Identify which cell holds the provided text, then report its (X, Y) central coordinate. 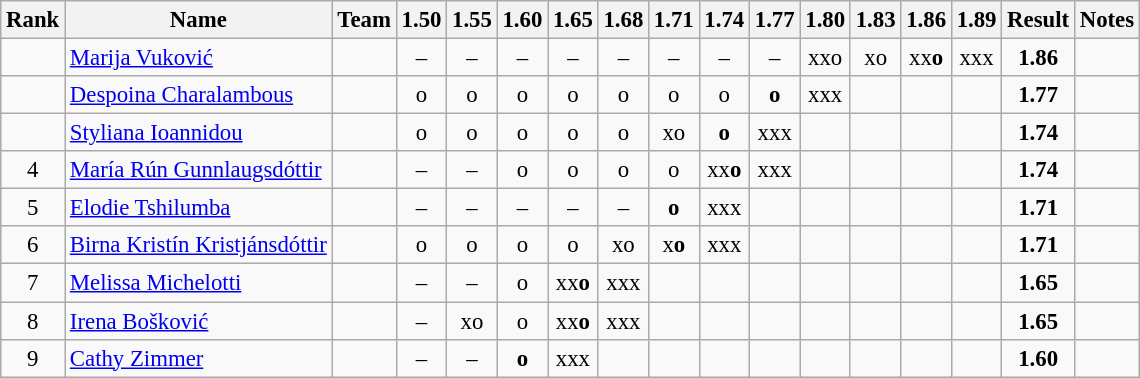
Despoina Charalambous (199, 95)
1.50 (421, 20)
1.89 (976, 20)
1.80 (825, 20)
5 (33, 208)
Result (1038, 20)
Cathy Zimmer (199, 358)
Birna Kristín Kristjánsdóttir (199, 245)
6 (33, 245)
Elodie Tshilumba (199, 208)
Marija Vuković (199, 58)
4 (33, 170)
9 (33, 358)
7 (33, 283)
Notes (1106, 20)
María Rún Gunnlaugsdóttir (199, 170)
8 (33, 321)
1.55 (472, 20)
Irena Bošković (199, 321)
Rank (33, 20)
1.68 (623, 20)
Name (199, 20)
Styliana Ioannidou (199, 133)
Melissa Michelotti (199, 283)
1.83 (875, 20)
Team (364, 20)
